Scan for the cell matching the given text and deliver its [X, Y] coordinate at center. 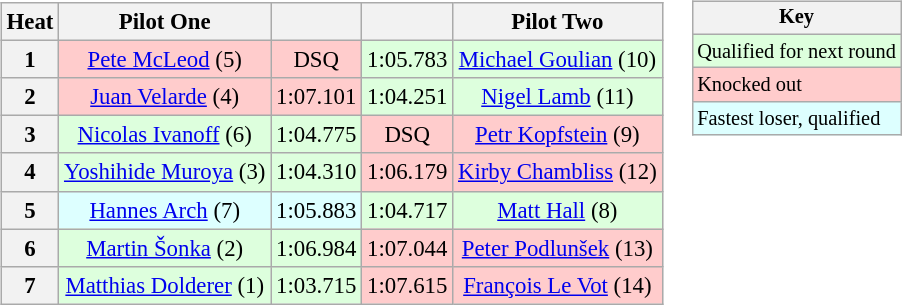
1:07.044 [408, 248]
Pilot Two [558, 22]
Peter Podlunšek (13) [558, 248]
1:06.179 [408, 172]
Nicolas Ivanoff (6) [165, 135]
Pete McLeod (5) [165, 60]
7 [30, 285]
6 [30, 248]
1:04.775 [316, 135]
1:05.883 [316, 210]
Petr Kopfstein (9) [558, 135]
1:05.783 [408, 60]
Nigel Lamb (11) [558, 97]
Matthias Dolderer (1) [165, 285]
4 [30, 172]
Juan Velarde (4) [165, 97]
1 [30, 60]
1:04.310 [316, 172]
Michael Goulian (10) [558, 60]
Kirby Chambliss (12) [558, 172]
Yoshihide Muroya (3) [165, 172]
2 [30, 97]
Pilot One [165, 22]
5 [30, 210]
Qualified for next round [796, 51]
Martin Šonka (2) [165, 248]
Hannes Arch (7) [165, 210]
1:03.715 [316, 285]
1:06.984 [316, 248]
Heat [30, 22]
Fastest loser, qualified [796, 119]
François Le Vot (14) [558, 285]
3 [30, 135]
Knocked out [796, 85]
1:04.717 [408, 210]
Key [796, 18]
1:07.615 [408, 285]
1:04.251 [408, 97]
1:07.101 [316, 97]
Matt Hall (8) [558, 210]
